From the cell containing the given text, extract its center point as [X, Y] coordinate. 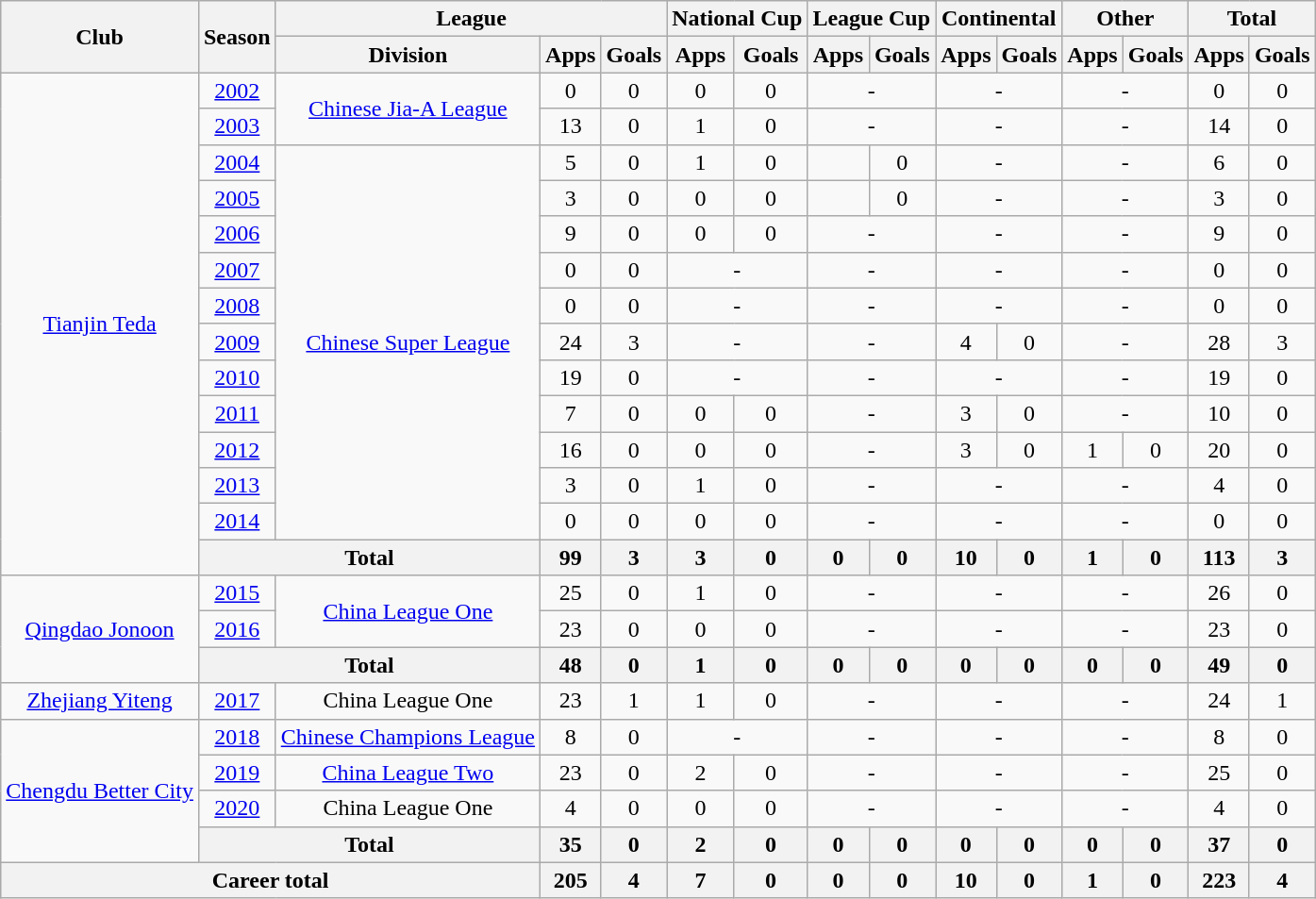
2020 [237, 808]
Other [1125, 19]
Season [237, 37]
16 [571, 450]
Zhejiang Yiteng [100, 701]
Club [100, 37]
26 [1219, 593]
2003 [237, 126]
2002 [237, 91]
2005 [237, 198]
National Cup [738, 19]
13 [571, 126]
2009 [237, 341]
2008 [237, 306]
League [472, 19]
China League Two [408, 773]
2019 [237, 773]
5 [571, 162]
2015 [237, 593]
48 [571, 665]
49 [1219, 665]
113 [1219, 558]
Career total [271, 880]
2016 [237, 629]
28 [1219, 341]
2014 [237, 522]
2007 [237, 270]
Qingdao Jonoon [100, 629]
35 [571, 844]
2004 [237, 162]
Tianjin Teda [100, 325]
205 [571, 880]
2006 [237, 234]
2018 [237, 737]
Division [408, 55]
37 [1219, 844]
14 [1219, 126]
223 [1219, 880]
2010 [237, 377]
2011 [237, 413]
99 [571, 558]
League Cup [872, 19]
6 [1219, 162]
Chinese Super League [408, 341]
Chinese Champions League [408, 737]
20 [1219, 450]
Chengdu Better City [100, 791]
2013 [237, 486]
Continental [999, 19]
2017 [237, 701]
Chinese Jia-A League [408, 108]
2012 [237, 450]
